Pinpoint the cell where the given text exists, returning its [X, Y] midpoint coordinate. 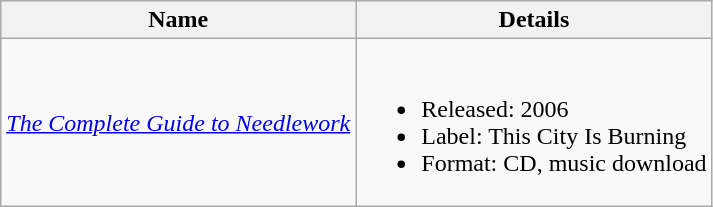
Released: 2006Label: This City Is BurningFormat: CD, music download [534, 122]
Details [534, 20]
Name [178, 20]
The Complete Guide to Needlework [178, 122]
